Pinpoint the cell where the given text exists, returning its [X, Y] midpoint coordinate. 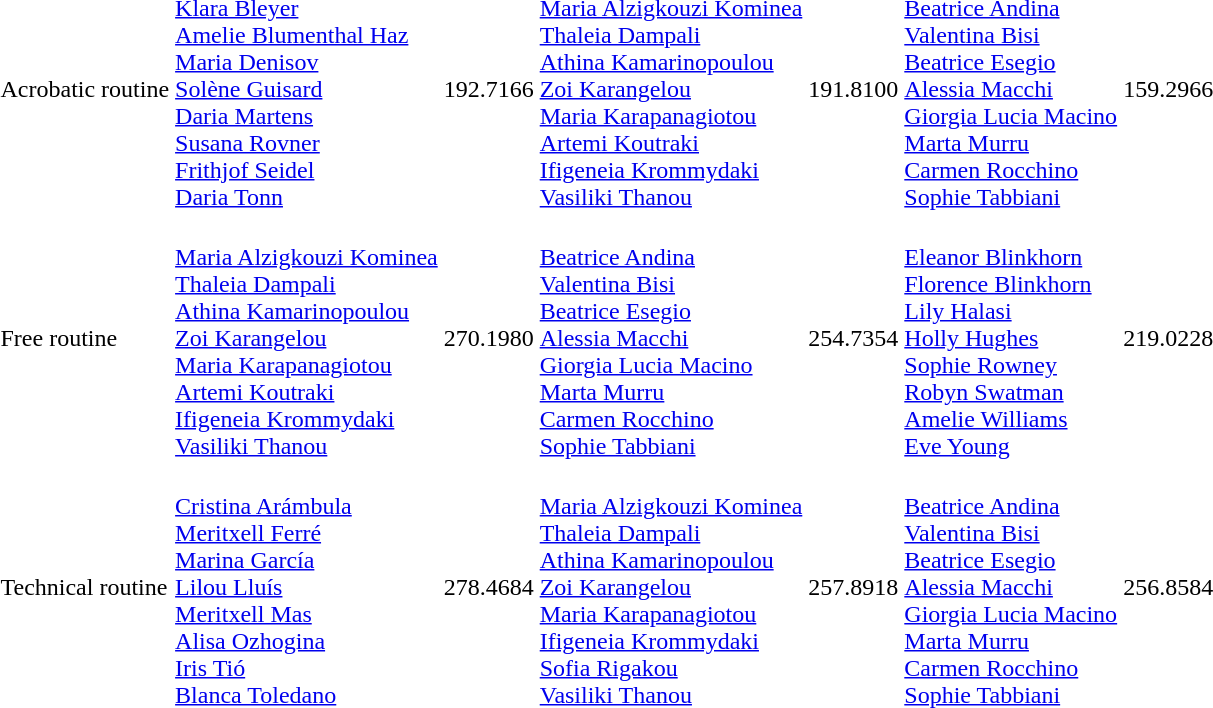
254.7354 [854, 338]
Maria Alzigkouzi KomineaThaleia DampaliAthina KamarinopoulouZoi KarangelouMaria KarapanagiotouArtemi KoutrakiIfigeneia KrommydakiVasiliki Thanou [307, 338]
Eleanor BlinkhornFlorence BlinkhornLily HalasiHolly HughesSophie RowneyRobyn SwatmanAmelie WilliamsEve Young [1011, 338]
Beatrice AndinaValentina BisiBeatrice EsegioAlessia MacchiGiorgia Lucia MacinoMarta MurruCarmen RocchinoSophie Tabbiani [671, 338]
270.1980 [488, 338]
